From the cell containing the given text, extract its center point as [X, Y] coordinate. 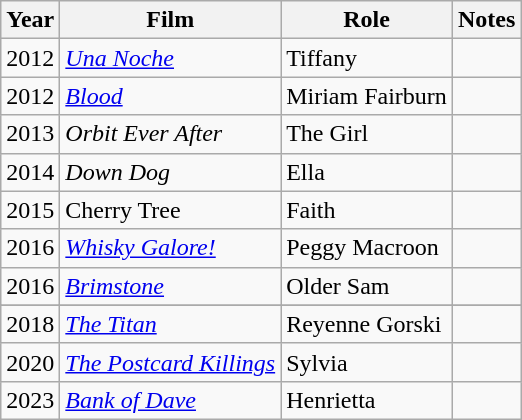
Cherry Tree [170, 210]
Brimstone [170, 286]
Tiffany [367, 58]
The Postcard Killings [170, 362]
Blood [170, 96]
Year [30, 20]
Film [170, 20]
2023 [30, 400]
Peggy Macroon [367, 248]
The Girl [367, 134]
Miriam Fairburn [367, 96]
Una Noche [170, 58]
Notes [486, 20]
The Titan [170, 324]
Sylvia [367, 362]
2013 [30, 134]
Older Sam [367, 286]
Whisky Galore! [170, 248]
Bank of Dave [170, 400]
Role [367, 20]
2015 [30, 210]
Reyenne Gorski [367, 324]
Down Dog [170, 172]
Faith [367, 210]
Henrietta [367, 400]
Orbit Ever After [170, 134]
Ella [367, 172]
2020 [30, 362]
2014 [30, 172]
2018 [30, 324]
